Return the [X, Y] coordinate for the center point of the cell that contains the specified text.  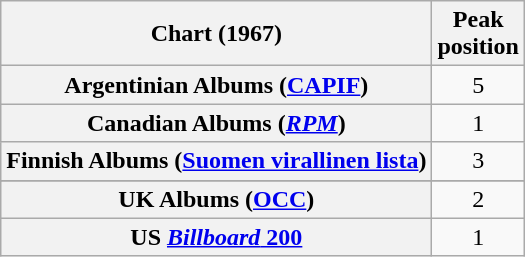
Argentinian Albums (CAPIF) [216, 85]
Finnish Albums (Suomen virallinen lista) [216, 161]
2 [478, 199]
5 [478, 85]
Chart (1967) [216, 34]
Peak position [478, 34]
US Billboard 200 [216, 237]
Canadian Albums (RPM) [216, 123]
3 [478, 161]
UK Albums (OCC) [216, 199]
